Provide the [X, Y] coordinate of the cell's center where the given text is located.  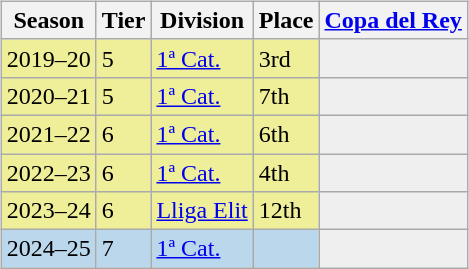
Copa del Rey [393, 20]
2019–20 [48, 58]
4th [286, 173]
2022–23 [48, 173]
2023–24 [48, 211]
Season [48, 20]
7th [286, 96]
Lliga Elit [202, 211]
2020–21 [48, 96]
Division [202, 20]
3rd [286, 58]
2021–22 [48, 134]
Place [286, 20]
7 [124, 249]
6th [286, 134]
Tier [124, 20]
12th [286, 211]
2024–25 [48, 249]
